Identify which cell holds the provided text, then report its [X, Y] central coordinate. 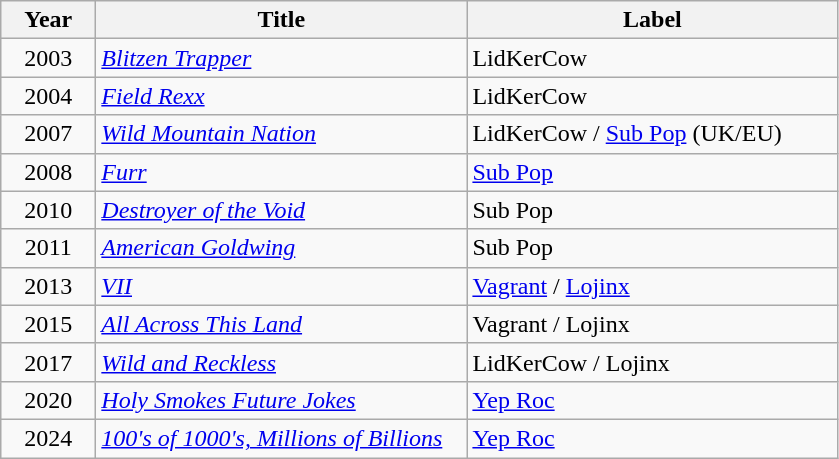
Blitzen Trapper [282, 58]
Wild and Reckless [282, 362]
2017 [48, 362]
2007 [48, 134]
VII [282, 286]
Furr [282, 172]
All Across This Land [282, 324]
2011 [48, 248]
2015 [48, 324]
Title [282, 20]
Field Rexx [282, 96]
Destroyer of the Void [282, 210]
Wild Mountain Nation [282, 134]
2020 [48, 400]
2004 [48, 96]
2003 [48, 58]
American Goldwing [282, 248]
LidKerCow / Lojinx [652, 362]
100's of 1000's, Millions of Billions [282, 438]
LidKerCow / Sub Pop (UK/EU) [652, 134]
2024 [48, 438]
2008 [48, 172]
2010 [48, 210]
2013 [48, 286]
Holy Smokes Future Jokes [282, 400]
Label [652, 20]
Year [48, 20]
